Return the [x, y] coordinate for the center point of the cell that contains the specified text.  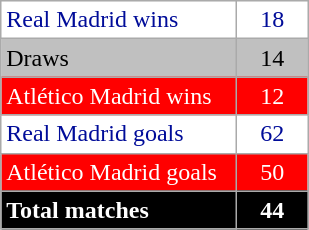
62 [272, 134]
50 [272, 172]
Atlético Madrid goals [119, 172]
Real Madrid goals [119, 134]
12 [272, 96]
Real Madrid wins [119, 20]
44 [272, 210]
14 [272, 58]
Draws [119, 58]
18 [272, 20]
Atlético Madrid wins [119, 96]
Total matches [119, 210]
